Search for the cell housing the specified text and yield its [x, y] center coordinate. 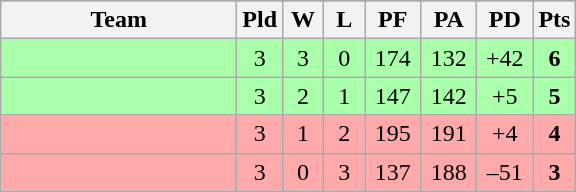
PF [393, 20]
4 [554, 134]
174 [393, 58]
6 [554, 58]
PA [449, 20]
+42 [505, 58]
191 [449, 134]
+4 [505, 134]
195 [393, 134]
Pld [260, 20]
147 [393, 96]
Team [119, 20]
Pts [554, 20]
+5 [505, 96]
W [304, 20]
137 [393, 172]
PD [505, 20]
132 [449, 58]
188 [449, 172]
L [344, 20]
5 [554, 96]
–51 [505, 172]
142 [449, 96]
